Provide the [x, y] coordinate of the cell's center where the given text is located.  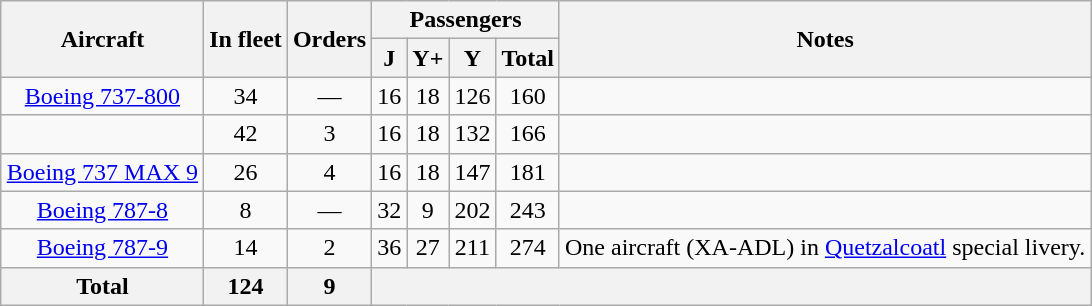
26 [246, 172]
Boeing 787-9 [102, 248]
34 [246, 96]
One aircraft (XA-ADL) in Quetzalcoatl special livery. [824, 248]
274 [528, 248]
166 [528, 134]
132 [472, 134]
36 [390, 248]
In fleet [246, 39]
181 [528, 172]
243 [528, 210]
42 [246, 134]
3 [329, 134]
147 [472, 172]
Notes [824, 39]
J [390, 58]
Passengers [466, 20]
4 [329, 172]
211 [472, 248]
124 [246, 286]
126 [472, 96]
Boeing 737-800 [102, 96]
32 [390, 210]
Y [472, 58]
160 [528, 96]
Boeing 787-8 [102, 210]
8 [246, 210]
202 [472, 210]
Y+ [428, 58]
2 [329, 248]
Orders [329, 39]
14 [246, 248]
Aircraft [102, 39]
Boeing 737 MAX 9 [102, 172]
27 [428, 248]
